Identify which cell holds the provided text, then report its (X, Y) central coordinate. 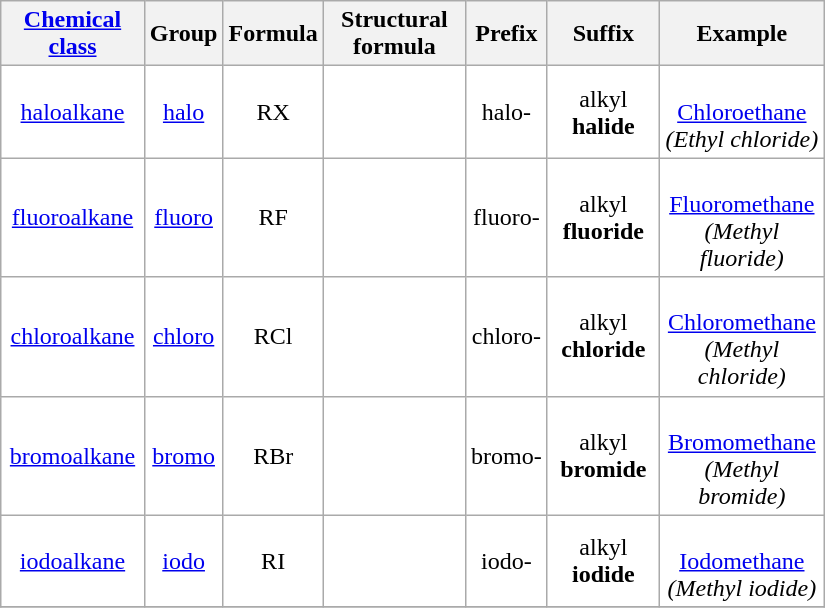
RF (273, 218)
Fluoromethane(Methyl fluoride) (742, 218)
fluoroalkane (73, 218)
chloro- (507, 336)
halo (184, 112)
bromoalkane (73, 456)
haloalkane (73, 112)
iodoalkane (73, 561)
Example (742, 34)
RCl (273, 336)
alkyl fluoride (603, 218)
alkyl halide (603, 112)
bromo (184, 456)
alkyl bromide (603, 456)
halo- (507, 112)
Structural formula (394, 34)
RX (273, 112)
chloro (184, 336)
Formula (273, 34)
Iodomethane(Methyl iodide) (742, 561)
alkyl chloride (603, 336)
iodo- (507, 561)
Suffix (603, 34)
RBr (273, 456)
Bromomethane(Methyl bromide) (742, 456)
alkyl iodide (603, 561)
chloroalkane (73, 336)
Prefix (507, 34)
Chloroethane(Ethyl chloride) (742, 112)
bromo- (507, 456)
Group (184, 34)
iodo (184, 561)
Chloromethane(Methyl chloride) (742, 336)
fluoro- (507, 218)
Chemical class (73, 34)
fluoro (184, 218)
RI (273, 561)
